For the text-containing cell, return its midpoint in (X, Y) coordinate format. 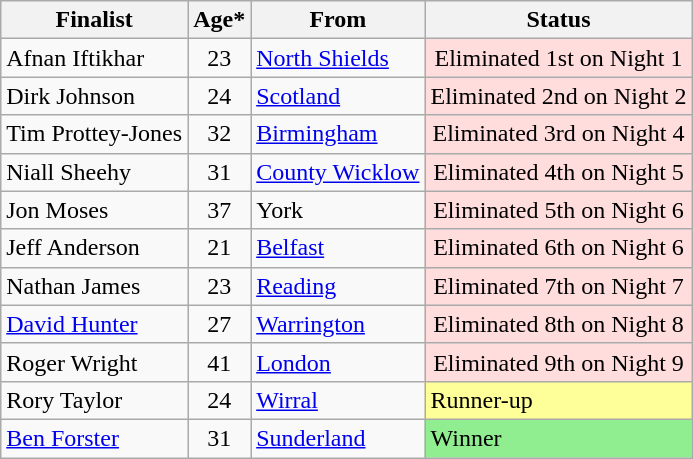
Status (558, 20)
County Wicklow (338, 172)
Niall Sheehy (94, 172)
Rory Taylor (94, 400)
Reading (338, 286)
Eliminated 7th on Night 7 (558, 286)
Nathan James (94, 286)
Jeff Anderson (94, 248)
Dirk Johnson (94, 96)
21 (220, 248)
Eliminated 8th on Night 8 (558, 324)
41 (220, 362)
Winner (558, 438)
Afnan Iftikhar (94, 58)
Birmingham (338, 134)
Eliminated 4th on Night 5 (558, 172)
Eliminated 3rd on Night 4 (558, 134)
Eliminated 1st on Night 1 (558, 58)
Jon Moses (94, 210)
Eliminated 2nd on Night 2 (558, 96)
37 (220, 210)
York (338, 210)
Tim Prottey-Jones (94, 134)
27 (220, 324)
North Shields (338, 58)
Belfast (338, 248)
Ben Forster (94, 438)
From (338, 20)
Eliminated 6th on Night 6 (558, 248)
Eliminated 5th on Night 6 (558, 210)
32 (220, 134)
Wirral (338, 400)
David Hunter (94, 324)
Roger Wright (94, 362)
Warrington (338, 324)
Eliminated 9th on Night 9 (558, 362)
Finalist (94, 20)
Age* (220, 20)
Sunderland (338, 438)
Runner-up (558, 400)
London (338, 362)
Scotland (338, 96)
